Output the (x, y) coordinate of the center of the cell containing the given text.  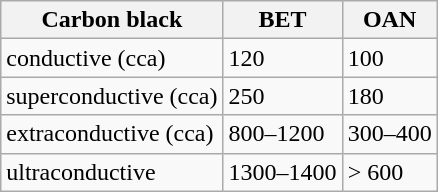
1300–1400 (282, 172)
superconductive (cca) (112, 96)
100 (390, 58)
conductive (cca) (112, 58)
OAN (390, 20)
ultraconductive (112, 172)
Carbon black (112, 20)
120 (282, 58)
extraconductive (cca) (112, 134)
300–400 (390, 134)
BET (282, 20)
180 (390, 96)
> 600 (390, 172)
800–1200 (282, 134)
250 (282, 96)
